Return [x, y] of the center of cell containing provided text 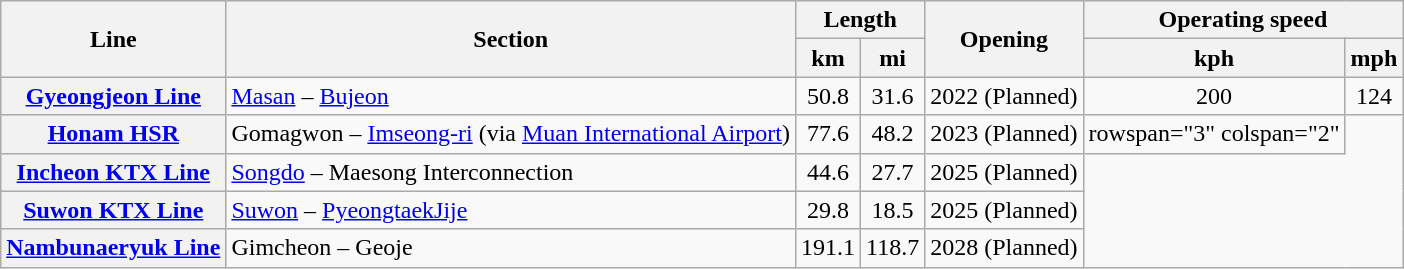
Line [114, 39]
Gyeongjeon Line [114, 96]
km [828, 58]
118.7 [893, 248]
Length [860, 20]
44.6 [828, 172]
18.5 [893, 210]
50.8 [828, 96]
Nambunaeryuk Line [114, 248]
Operating speed [1243, 20]
191.1 [828, 248]
77.6 [828, 134]
Gomagwon – Imseong-ri (via Muan International Airport) [511, 134]
48.2 [893, 134]
2028 (Planned) [1004, 248]
Songdo – Maesong Interconnection [511, 172]
rowspan="3" colspan="2" [1214, 134]
27.7 [893, 172]
200 [1214, 96]
Honam HSR [114, 134]
kph [1214, 58]
Section [511, 39]
Masan – Bujeon [511, 96]
Opening [1004, 39]
29.8 [828, 210]
2023 (Planned) [1004, 134]
Suwon – PyeongtaekJije [511, 210]
124 [1374, 96]
Suwon KTX Line [114, 210]
Gimcheon – Geoje [511, 248]
mi [893, 58]
31.6 [893, 96]
mph [1374, 58]
2022 (Planned) [1004, 96]
Incheon KTX Line [114, 172]
